Return [X, Y] of the center of cell containing provided text 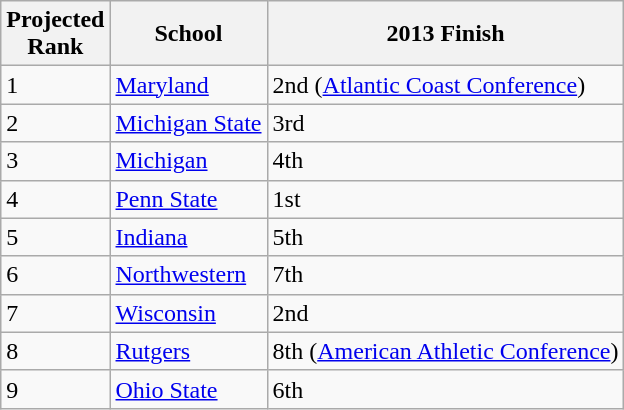
Rutgers [188, 351]
9 [56, 389]
4th [446, 161]
7 [56, 313]
2nd [446, 313]
2 [56, 123]
Wisconsin [188, 313]
6th [446, 389]
Michigan [188, 161]
3rd [446, 123]
ProjectedRank [56, 34]
Northwestern [188, 275]
8 [56, 351]
3 [56, 161]
5th [446, 237]
1st [446, 199]
4 [56, 199]
1 [56, 85]
2013 Finish [446, 34]
Michigan State [188, 123]
5 [56, 237]
8th (American Athletic Conference) [446, 351]
6 [56, 275]
Indiana [188, 237]
Ohio State [188, 389]
Penn State [188, 199]
7th [446, 275]
2nd (Atlantic Coast Conference) [446, 85]
School [188, 34]
Maryland [188, 85]
